Output the (x, y) coordinate of the center of the cell containing the given text.  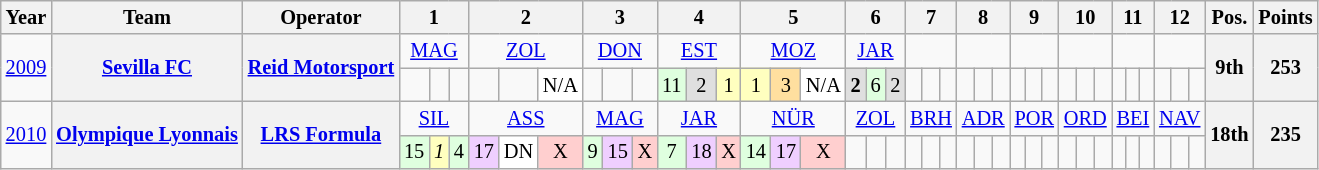
DN (518, 152)
Operator (321, 17)
18 (701, 152)
SIL (434, 118)
2009 (26, 68)
9th (1229, 68)
Pos. (1229, 17)
Olympique Lyonnais (147, 134)
NAV (1180, 118)
Points (1286, 17)
BRH (931, 118)
EST (699, 51)
12 (1180, 17)
10 (1086, 17)
POR (1034, 118)
Team (147, 17)
NÜR (794, 118)
Reid Motorsport (321, 68)
2010 (26, 134)
BEI (1134, 118)
8 (984, 17)
MOZ (794, 51)
253 (1286, 68)
ASS (526, 118)
LRS Formula (321, 134)
DON (620, 51)
Year (26, 17)
5 (794, 17)
ADR (984, 118)
ORD (1086, 118)
18th (1229, 134)
Sevilla FC (147, 68)
14 (756, 152)
235 (1286, 134)
